From the cell containing the given text, extract its center point as [x, y] coordinate. 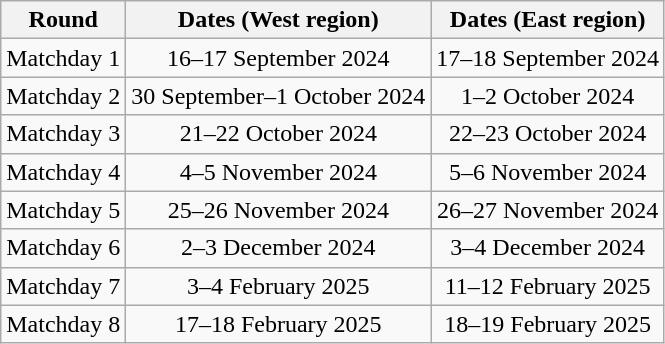
Round [64, 20]
Matchday 5 [64, 210]
3–4 December 2024 [548, 248]
25–26 November 2024 [278, 210]
Matchday 3 [64, 134]
2–3 December 2024 [278, 248]
17–18 February 2025 [278, 324]
17–18 September 2024 [548, 58]
Matchday 4 [64, 172]
21–22 October 2024 [278, 134]
Matchday 2 [64, 96]
18–19 February 2025 [548, 324]
Matchday 8 [64, 324]
Matchday 6 [64, 248]
Matchday 1 [64, 58]
16–17 September 2024 [278, 58]
5–6 November 2024 [548, 172]
Dates (West region) [278, 20]
26–27 November 2024 [548, 210]
Dates (East region) [548, 20]
1–2 October 2024 [548, 96]
30 September–1 October 2024 [278, 96]
4–5 November 2024 [278, 172]
3–4 February 2025 [278, 286]
Matchday 7 [64, 286]
11–12 February 2025 [548, 286]
22–23 October 2024 [548, 134]
